Determine the (X, Y) coordinate at the center of the cell enclosing the given text.  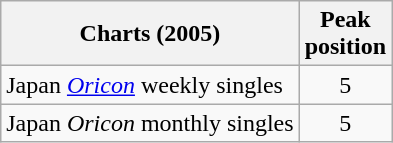
Peakposition (345, 34)
Japan Oricon monthly singles (150, 123)
Charts (2005) (150, 34)
Japan Oricon weekly singles (150, 85)
